From the cell containing the given text, extract its center point as (x, y) coordinate. 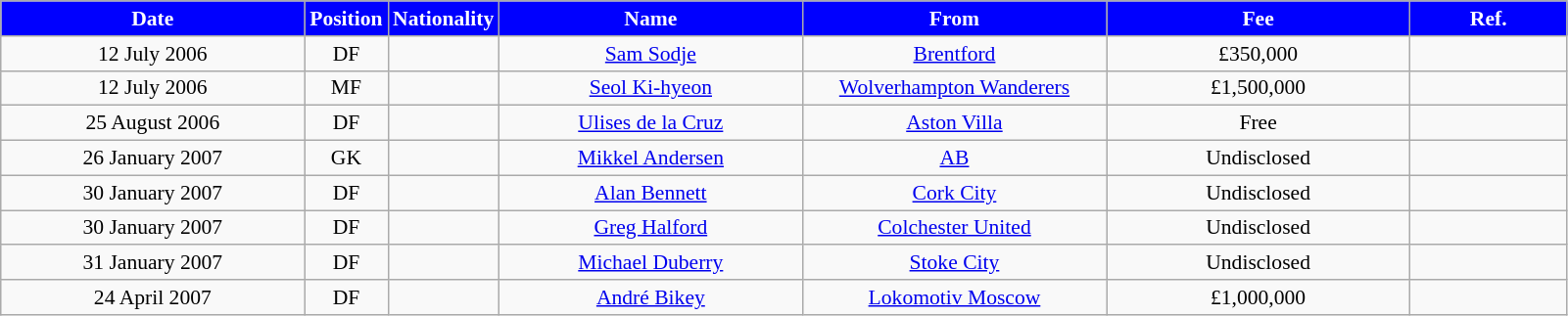
From (954, 19)
Colchester United (954, 228)
GK (347, 158)
André Bikey (650, 297)
Seol Ki-hyeon (650, 88)
Nationality (443, 19)
26 January 2007 (153, 158)
£1,500,000 (1259, 88)
Michael Duberry (650, 263)
31 January 2007 (153, 263)
Greg Halford (650, 228)
MF (347, 88)
Alan Bennett (650, 193)
AB (954, 158)
Free (1259, 123)
Position (347, 19)
Lokomotiv Moscow (954, 297)
Sam Sodje (650, 54)
Aston Villa (954, 123)
Date (153, 19)
Ref. (1489, 19)
Brentford (954, 54)
25 August 2006 (153, 123)
Wolverhampton Wanderers (954, 88)
Stoke City (954, 263)
£1,000,000 (1259, 297)
Name (650, 19)
Mikkel Andersen (650, 158)
Fee (1259, 19)
24 April 2007 (153, 297)
£350,000 (1259, 54)
Ulises de la Cruz (650, 123)
Cork City (954, 193)
